Search for the cell housing the specified text and yield its (X, Y) center coordinate. 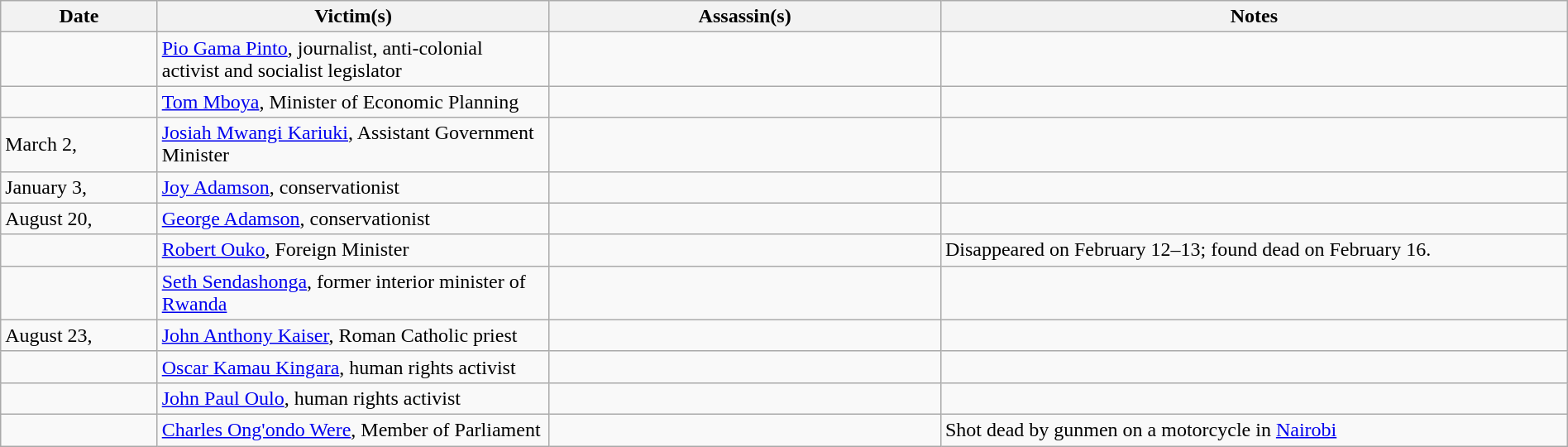
Joy Adamson, conservationist (353, 187)
Victim(s) (353, 17)
January 3, (79, 187)
August 20, (79, 219)
Shot dead by gunmen on a motorcycle in Nairobi (1254, 430)
Pio Gama Pinto, journalist, anti-colonial activist and socialist legislator (353, 60)
Oscar Kamau Kingara, human rights activist (353, 367)
Josiah Mwangi Kariuki, Assistant Government Minister (353, 144)
Notes (1254, 17)
Charles Ong'ondo Were, Member of Parliament (353, 430)
March 2, (79, 144)
August 23, (79, 335)
Assassin(s) (745, 17)
Robert Ouko, Foreign Minister (353, 250)
Seth Sendashonga, former interior minister of Rwanda (353, 293)
John Anthony Kaiser, Roman Catholic priest (353, 335)
George Adamson, conservationist (353, 219)
Disappeared on February 12–13; found dead on February 16. (1254, 250)
Tom Mboya, Minister of Economic Planning (353, 102)
John Paul Oulo, human rights activist (353, 398)
Date (79, 17)
